Identify which cell holds the provided text, then report its (x, y) central coordinate. 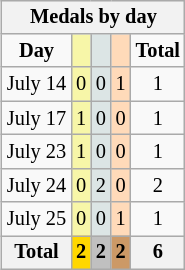
July 23 (36, 152)
July 17 (36, 118)
July 25 (36, 219)
Medals by day (94, 17)
6 (158, 253)
July 24 (36, 185)
Day (36, 51)
July 14 (36, 84)
